Identify which cell holds the provided text, then report its [x, y] central coordinate. 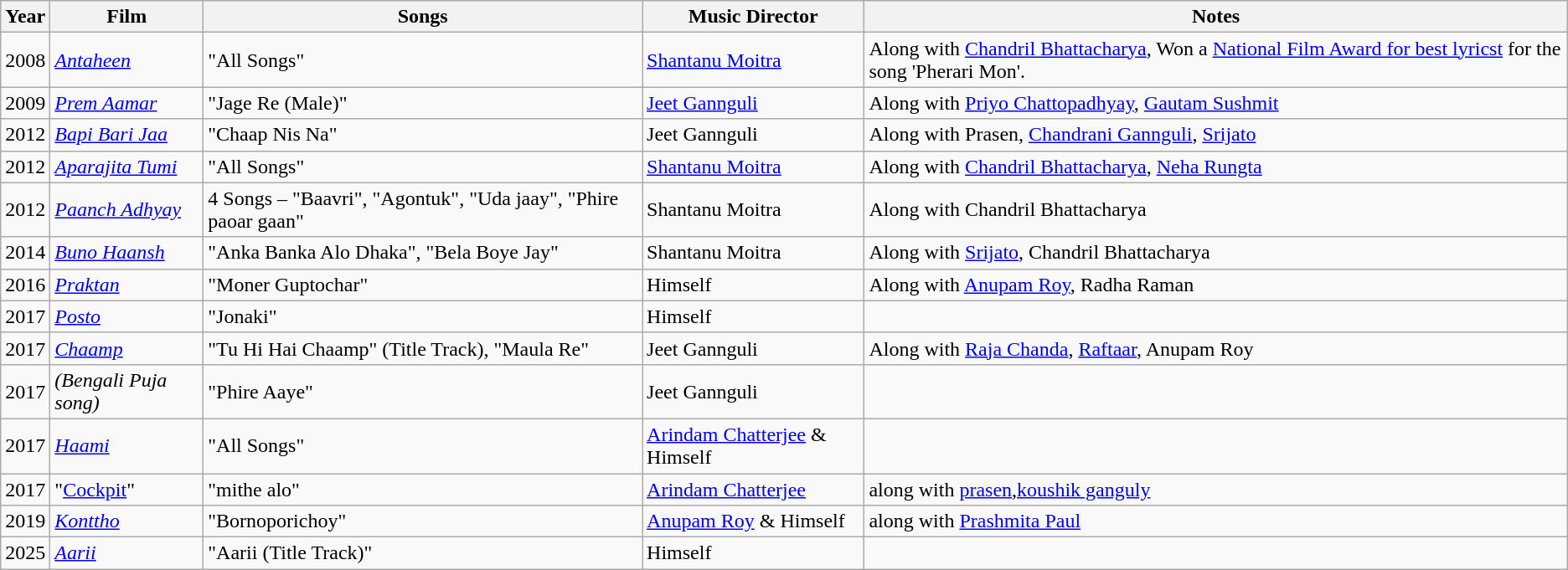
2008 [25, 60]
along with prasen,koushik ganguly [1216, 490]
"Bornoporichoy" [423, 521]
Buno Haansh [127, 253]
Songs [423, 17]
4 Songs – "Baavri", "Agontuk", "Uda jaay", "Phire paoar gaan" [423, 209]
Antaheen [127, 60]
"Anka Banka Alo Dhaka", "Bela Boye Jay" [423, 253]
Paanch Adhyay [127, 209]
Haami [127, 445]
2025 [25, 553]
Music Director [754, 17]
2009 [25, 103]
2019 [25, 521]
Posto [127, 316]
Year [25, 17]
Along with Prasen, Chandrani Gannguli, Srijato [1216, 135]
"mithe alo" [423, 490]
Along with Priyo Chattopadhyay, Gautam Sushmit [1216, 103]
Prem Aamar [127, 103]
"Jage Re (Male)" [423, 103]
2014 [25, 253]
"Jonaki" [423, 316]
Aarii [127, 553]
Konttho [127, 521]
Arindam Chatterjee & Himself [754, 445]
Aparajita Tumi [127, 167]
"Moner Guptochar" [423, 285]
Along with Chandril Bhattacharya [1216, 209]
"Tu Hi Hai Chaamp" (Title Track), "Maula Re" [423, 348]
Film [127, 17]
Along with Anupam Roy, Radha Raman [1216, 285]
"Chaap Nis Na" [423, 135]
Chaamp [127, 348]
Along with Srijato, Chandril Bhattacharya [1216, 253]
along with Prashmita Paul [1216, 521]
"Cockpit" [127, 490]
Arindam Chatterjee [754, 490]
Along with Chandril Bhattacharya, Neha Rungta [1216, 167]
Praktan [127, 285]
Bapi Bari Jaa [127, 135]
2016 [25, 285]
Anupam Roy & Himself [754, 521]
(Bengali Puja song) [127, 392]
Notes [1216, 17]
"Phire Aaye" [423, 392]
"Aarii (Title Track)" [423, 553]
Along with Raja Chanda, Raftaar, Anupam Roy [1216, 348]
Along with Chandril Bhattacharya, Won a National Film Award for best lyricst for the song 'Pherari Mon'. [1216, 60]
